Extract the [X, Y] coordinate from the center of the cell holding the provided text.  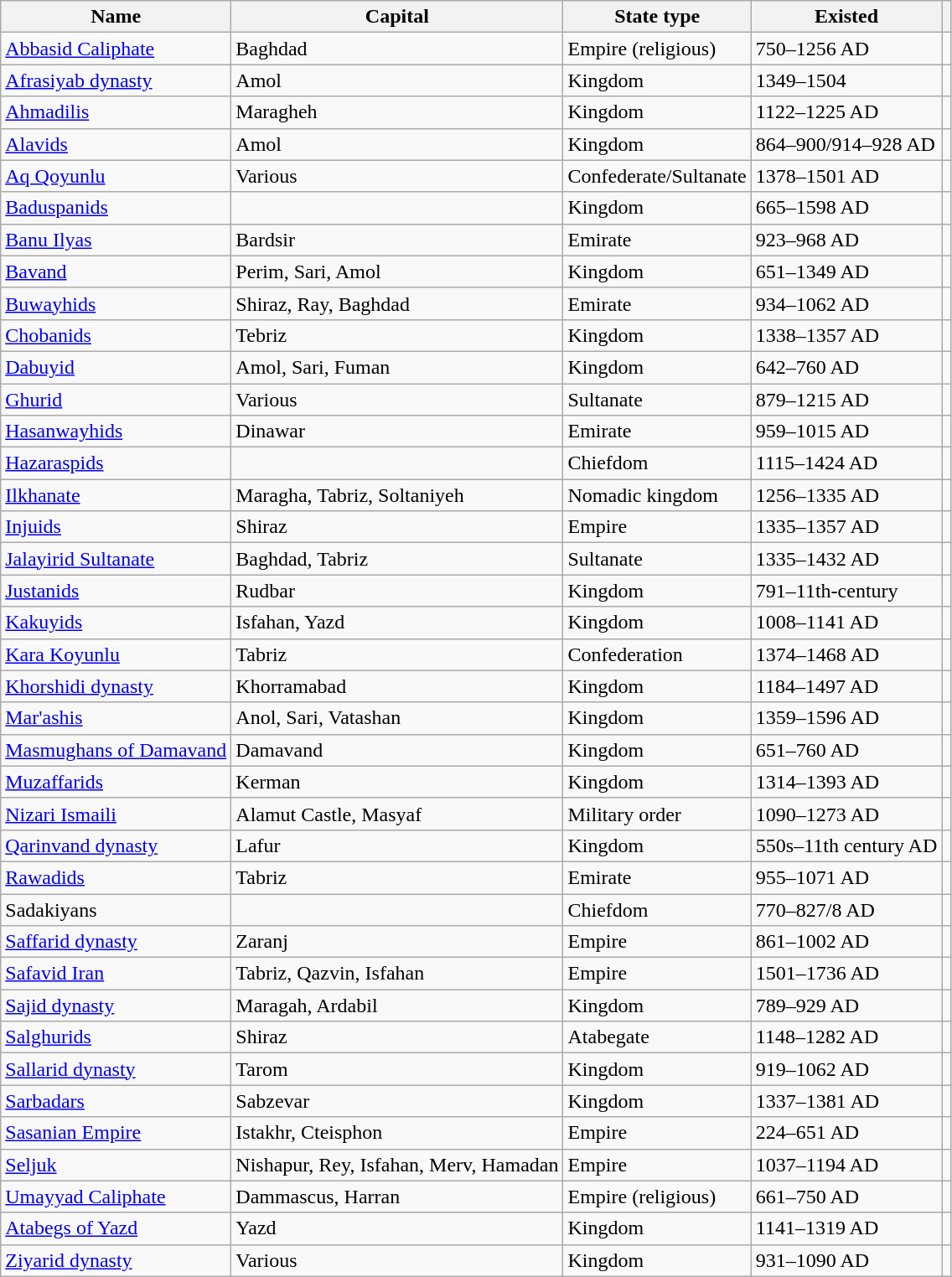
Baghdad, Tabriz [397, 559]
Chobanids [116, 335]
Abbasid Caliphate [116, 49]
1337–1381 AD [846, 1101]
Saffarid dynasty [116, 942]
Tabriz, Qazvin, Isfahan [397, 974]
Khorramabad [397, 686]
Existed [846, 17]
Salghurids [116, 1037]
Sajid dynasty [116, 1006]
Banu Ilyas [116, 240]
Isfahan, Yazd [397, 623]
642–760 AD [846, 367]
923–968 AD [846, 240]
1378–1501 AD [846, 176]
934–1062 AD [846, 303]
Mar'ashis [116, 718]
Ilkhanate [116, 495]
Buwayhids [116, 303]
Tarom [397, 1069]
Umayyad Caliphate [116, 1197]
1335–1357 AD [846, 527]
Damavand [397, 750]
651–1349 AD [846, 271]
Kakuyids [116, 623]
1374–1468 AD [846, 654]
Perim, Sari, Amol [397, 271]
1148–1282 AD [846, 1037]
651–760 AD [846, 750]
Istakhr, Cteisphon [397, 1133]
Kara Koyunlu [116, 654]
1501–1736 AD [846, 974]
Baduspanids [116, 208]
Ghurid [116, 400]
Injuids [116, 527]
Justanids [116, 591]
1256–1335 AD [846, 495]
Maragah, Ardabil [397, 1006]
770–827/8 AD [846, 909]
1115–1424 AD [846, 463]
661–750 AD [846, 1197]
Hasanwayhids [116, 432]
Aq Qoyunlu [116, 176]
1349–1504 [846, 80]
State type [657, 17]
864–900/914–928 AD [846, 144]
1359–1596 AD [846, 718]
Shiraz, Ray, Baghdad [397, 303]
Rudbar [397, 591]
Maragha, Tabriz, Soltaniyeh [397, 495]
Zaranj [397, 942]
861–1002 AD [846, 942]
Amol, Sari, Fuman [397, 367]
1090–1273 AD [846, 814]
931–1090 AD [846, 1260]
Hazaraspids [116, 463]
Jalayirid Sultanate [116, 559]
Nishapur, Rey, Isfahan, Merv, Hamadan [397, 1165]
Dammascus, Harran [397, 1197]
919–1062 AD [846, 1069]
1335–1432 AD [846, 559]
1314–1393 AD [846, 782]
Afrasiyab dynasty [116, 80]
Kerman [397, 782]
665–1598 AD [846, 208]
879–1215 AD [846, 400]
Ahmadilis [116, 112]
1141–1319 AD [846, 1228]
Baghdad [397, 49]
1122–1225 AD [846, 112]
Military order [657, 814]
Bavand [116, 271]
Sarbadars [116, 1101]
Sadakiyans [116, 909]
Bardsir [397, 240]
Nizari Ismaili [116, 814]
1184–1497 AD [846, 686]
Alavids [116, 144]
955–1071 AD [846, 877]
Confederate/Sultanate [657, 176]
Ziyarid dynasty [116, 1260]
Seljuk [116, 1165]
Rawadids [116, 877]
791–11th-century [846, 591]
Atabegs of Yazd [116, 1228]
789–929 AD [846, 1006]
1037–1194 AD [846, 1165]
Atabegate [657, 1037]
1008–1141 AD [846, 623]
Capital [397, 17]
Yazd [397, 1228]
Name [116, 17]
Maragheh [397, 112]
Safavid Iran [116, 974]
959–1015 AD [846, 432]
Sallarid dynasty [116, 1069]
Confederation [657, 654]
Anol, Sari, Vatashan [397, 718]
750–1256 AD [846, 49]
Dinawar [397, 432]
Muzaffarids [116, 782]
Masmughans of Damavand [116, 750]
Qarinvand dynasty [116, 845]
Sasanian Empire [116, 1133]
Khorshidi dynasty [116, 686]
Lafur [397, 845]
1338–1357 AD [846, 335]
Sabzevar [397, 1101]
Nomadic kingdom [657, 495]
550s–11th century AD [846, 845]
Dabuyid [116, 367]
224–651 AD [846, 1133]
Alamut Castle, Masyaf [397, 814]
Tebriz [397, 335]
